Capture the cell that displays the provided text and extract its [X, Y] central coordinate. 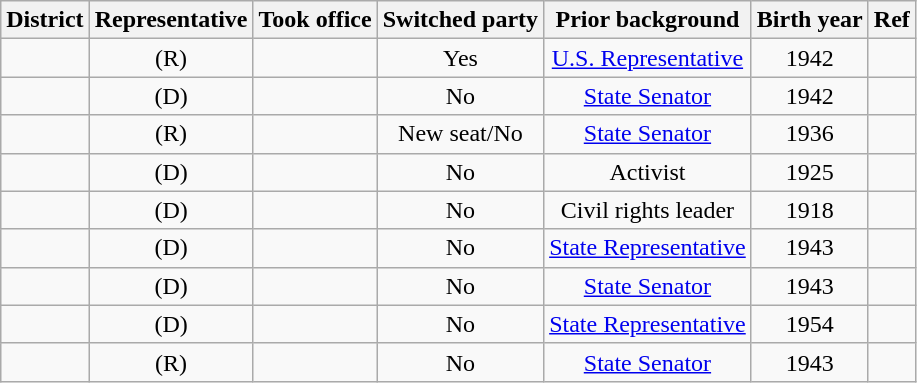
Prior background [648, 20]
New seat/No [460, 134]
Civil rights leader [648, 210]
1954 [810, 324]
Ref [892, 20]
1918 [810, 210]
District [45, 20]
Yes [460, 58]
Took office [315, 20]
Activist [648, 172]
U.S. Representative [648, 58]
Birth year [810, 20]
Representative [171, 20]
1925 [810, 172]
1936 [810, 134]
Switched party [460, 20]
